From the cell containing the given text, extract its center point as (x, y) coordinate. 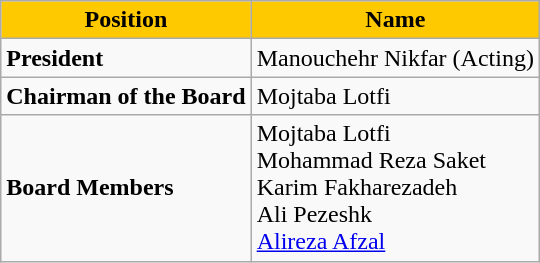
President (126, 58)
Board Members (126, 188)
Mojtaba Lotfi Mohammad Reza Saket Karim Fakharezadeh Ali Pezeshk Alireza Afzal (395, 188)
Chairman of the Board (126, 96)
Position (126, 20)
Name (395, 20)
Mojtaba Lotfi (395, 96)
Manouchehr Nikfar (Acting) (395, 58)
